Extract the [X, Y] coordinate from the center of the cell holding the provided text.  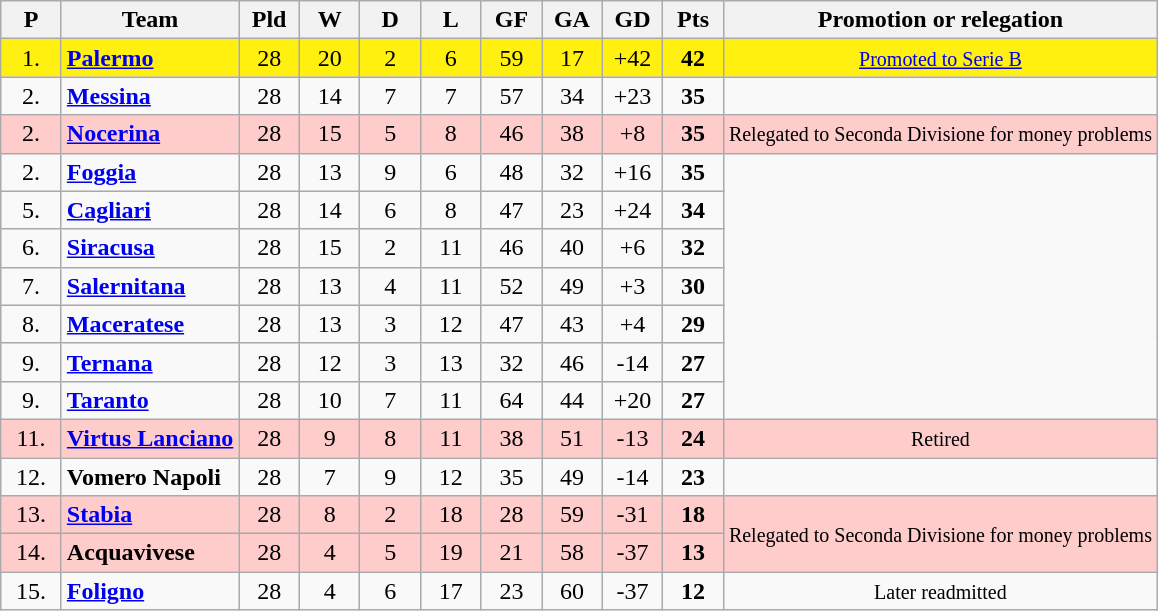
Acquavivese [150, 553]
40 [572, 248]
GA [572, 20]
24 [694, 438]
Promoted to Serie B [940, 58]
L [452, 20]
Later readmitted [940, 591]
-31 [632, 515]
12. [32, 477]
W [330, 20]
10 [330, 400]
44 [572, 400]
58 [572, 553]
+20 [632, 400]
+4 [632, 324]
+16 [632, 172]
Vomero Napoli [150, 477]
Foggia [150, 172]
-13 [632, 438]
57 [512, 96]
19 [452, 553]
Team [150, 20]
13. [32, 515]
Siracusa [150, 248]
8. [32, 324]
30 [694, 286]
P [32, 20]
Stabia [150, 515]
Messina [150, 96]
64 [512, 400]
43 [572, 324]
6. [32, 248]
GD [632, 20]
Retired [940, 438]
Palermo [150, 58]
5. [32, 210]
Maceratese [150, 324]
Virtus Lanciano [150, 438]
+23 [632, 96]
14. [32, 553]
Taranto [150, 400]
20 [330, 58]
+3 [632, 286]
42 [694, 58]
15. [32, 591]
+8 [632, 134]
Nocerina [150, 134]
1. [32, 58]
D [390, 20]
29 [694, 324]
+6 [632, 248]
Pts [694, 20]
51 [572, 438]
11. [32, 438]
Salernitana [150, 286]
21 [512, 553]
Pld [270, 20]
Ternana [150, 362]
60 [572, 591]
7. [32, 286]
52 [512, 286]
+24 [632, 210]
Foligno [150, 591]
Cagliari [150, 210]
GF [512, 20]
Promotion or relegation [940, 20]
+42 [632, 58]
48 [512, 172]
